Identify which cell holds the provided text, then report its (X, Y) central coordinate. 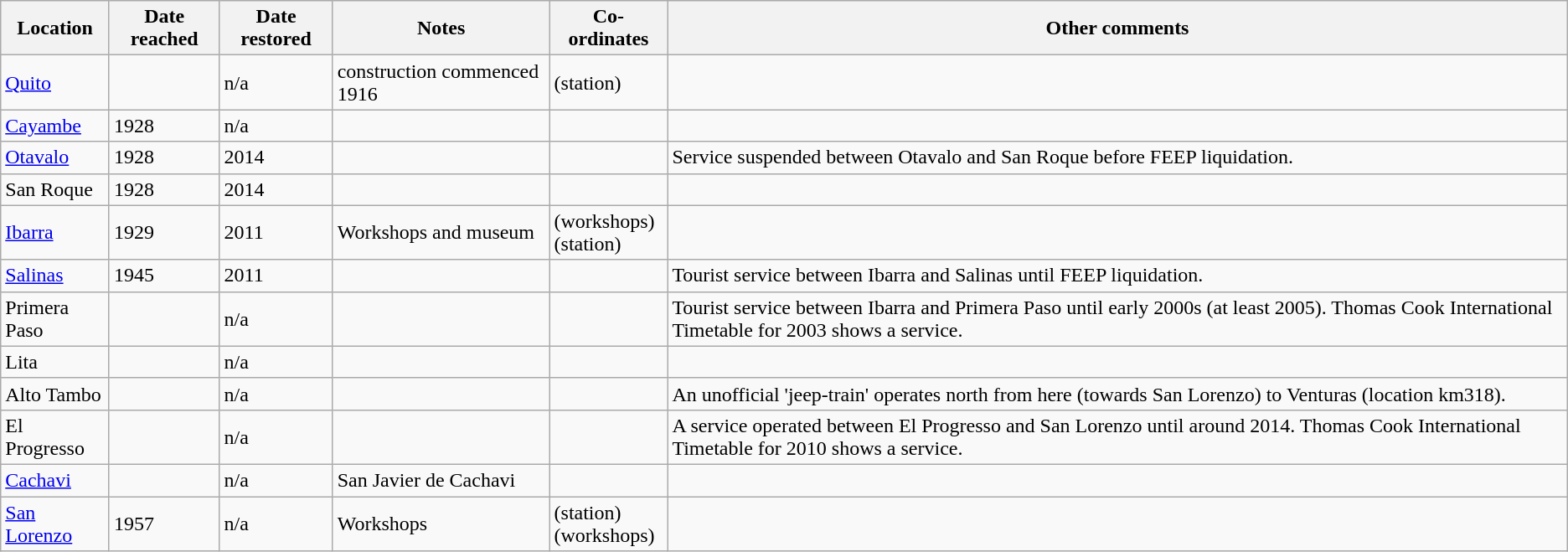
Ibarra (55, 233)
Otavalo (55, 157)
Lita (55, 362)
Notes (441, 28)
Workshops and museum (441, 233)
Alto Tambo (55, 394)
1945 (164, 276)
Primera Paso (55, 318)
El Progresso (55, 437)
Salinas (55, 276)
construction commenced 1916 (441, 82)
Service suspended between Otavalo and San Roque before FEEP liquidation. (1117, 157)
(station) (608, 82)
Other comments (1117, 28)
Quito (55, 82)
(workshops) (station) (608, 233)
An unofficial 'jeep-train' operates north from here (towards San Lorenzo) to Venturas (location km318). (1117, 394)
Cayambe (55, 126)
Co-ordinates (608, 28)
San Lorenzo (55, 523)
Location (55, 28)
Workshops (441, 523)
A service operated between El Progresso and San Lorenzo until around 2014. Thomas Cook International Timetable for 2010 shows a service. (1117, 437)
San Javier de Cachavi (441, 480)
1929 (164, 233)
(station) (workshops) (608, 523)
1957 (164, 523)
Date reached (164, 28)
Tourist service between Ibarra and Primera Paso until early 2000s (at least 2005). Thomas Cook International Timetable for 2003 shows a service. (1117, 318)
Cachavi (55, 480)
San Roque (55, 189)
Date restored (276, 28)
Tourist service between Ibarra and Salinas until FEEP liquidation. (1117, 276)
